Provide the (X, Y) coordinate of the cell's center where the given text is located.  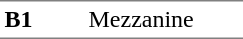
Mezzanine (164, 20)
B1 (42, 20)
